Extract the [x, y] coordinate from the center of the cell holding the provided text.  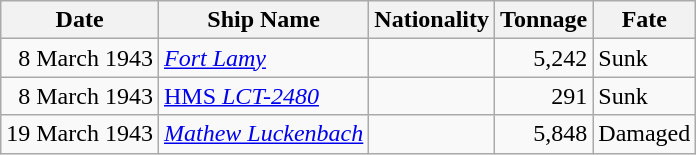
19 March 1943 [80, 134]
291 [544, 96]
Nationality [432, 20]
Fate [644, 20]
5,848 [544, 134]
HMS LCT-2480 [263, 96]
Damaged [644, 134]
Mathew Luckenbach [263, 134]
Ship Name [263, 20]
Fort Lamy [263, 58]
Date [80, 20]
5,242 [544, 58]
Tonnage [544, 20]
